Locate the cell with the specified text and output its (x, y) center coordinate. 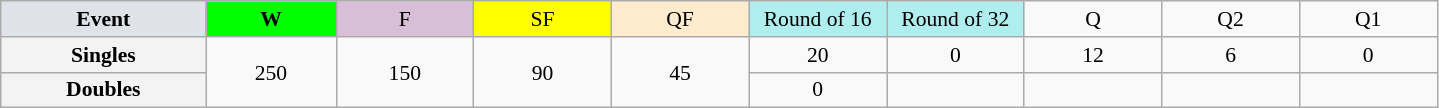
6 (1231, 55)
90 (543, 72)
Q2 (1231, 19)
250 (271, 72)
QF (680, 19)
45 (680, 72)
12 (1093, 55)
F (405, 19)
Event (104, 19)
Round of 16 (818, 19)
Round of 32 (955, 19)
150 (405, 72)
Doubles (104, 90)
20 (818, 55)
W (271, 19)
Q1 (1368, 19)
Q (1093, 19)
Singles (104, 55)
SF (543, 19)
